Determine the [x, y] coordinate at the center of the cell enclosing the given text.  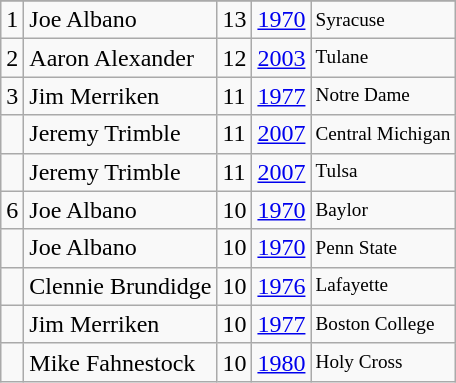
6 [12, 210]
Tulane [383, 58]
3 [12, 96]
Penn State [383, 248]
Tulsa [383, 172]
2003 [282, 58]
Lafayette [383, 286]
1976 [282, 286]
Central Michigan [383, 134]
1980 [282, 362]
1 [12, 20]
Boston College [383, 324]
13 [234, 20]
Clennie Brundidge [120, 286]
Holy Cross [383, 362]
Aaron Alexander [120, 58]
Syracuse [383, 20]
2 [12, 58]
12 [234, 58]
Mike Fahnestock [120, 362]
Notre Dame [383, 96]
Baylor [383, 210]
